Locate the cell with the specified text and output its [X, Y] center coordinate. 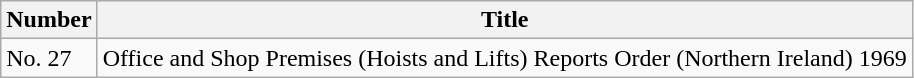
Number [49, 20]
Office and Shop Premises (Hoists and Lifts) Reports Order (Northern Ireland) 1969 [504, 58]
No. 27 [49, 58]
Title [504, 20]
